Extract the [X, Y] coordinate from the center of the cell holding the provided text.  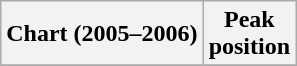
Peakposition [249, 34]
Chart (2005–2006) [102, 34]
